Return [x, y] of the center of cell containing provided text 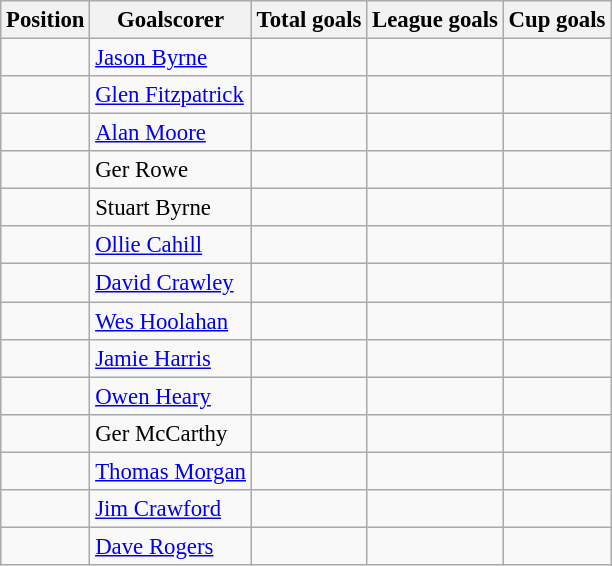
Position [46, 20]
Jason Byrne [170, 58]
Jamie Harris [170, 358]
League goals [436, 20]
Glen Fitzpatrick [170, 95]
Stuart Byrne [170, 208]
Dave Rogers [170, 546]
Cup goals [556, 20]
Wes Hoolahan [170, 321]
David Crawley [170, 283]
Ollie Cahill [170, 245]
Ger Rowe [170, 170]
Owen Heary [170, 396]
Ger McCarthy [170, 433]
Goalscorer [170, 20]
Total goals [308, 20]
Thomas Morgan [170, 471]
Jim Crawford [170, 509]
Alan Moore [170, 133]
